Pinpoint the cell where the given text exists, returning its (x, y) midpoint coordinate. 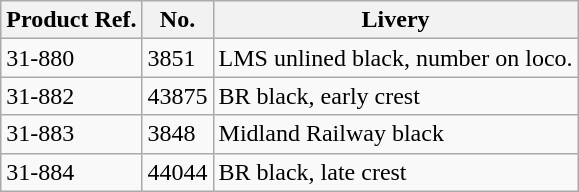
Midland Railway black (396, 134)
31-880 (72, 58)
31-884 (72, 172)
LMS unlined black, number on loco. (396, 58)
3851 (178, 58)
31-882 (72, 96)
Product Ref. (72, 20)
Livery (396, 20)
BR black, late crest (396, 172)
44044 (178, 172)
43875 (178, 96)
BR black, early crest (396, 96)
31-883 (72, 134)
No. (178, 20)
3848 (178, 134)
